Find where the given text appears and provide that cell's center as (X, Y) coordinate. 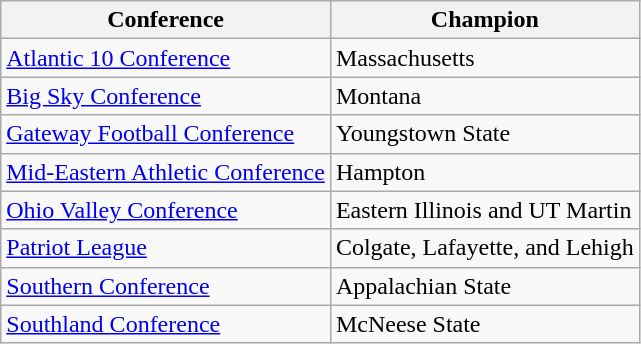
Hampton (484, 172)
Big Sky Conference (166, 96)
Youngstown State (484, 134)
McNeese State (484, 324)
Montana (484, 96)
Gateway Football Conference (166, 134)
Patriot League (166, 248)
Champion (484, 20)
Conference (166, 20)
Eastern Illinois and UT Martin (484, 210)
Atlantic 10 Conference (166, 58)
Southern Conference (166, 286)
Ohio Valley Conference (166, 210)
Southland Conference (166, 324)
Massachusetts (484, 58)
Appalachian State (484, 286)
Mid-Eastern Athletic Conference (166, 172)
Colgate, Lafayette, and Lehigh (484, 248)
